Return the [x, y] coordinate for the center point of the cell that contains the specified text.  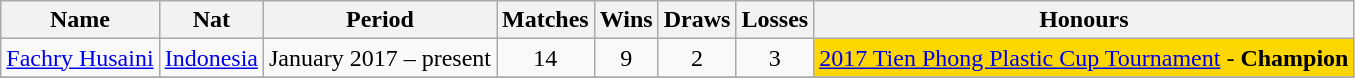
Wins [626, 20]
Matches [545, 20]
2 [697, 58]
2017 Tien Phong Plastic Cup Tournament - Champion [1084, 58]
14 [545, 58]
Honours [1084, 20]
Fachry Husaini [80, 58]
Name [80, 20]
January 2017 – present [380, 58]
Indonesia [211, 58]
Draws [697, 20]
Period [380, 20]
3 [775, 58]
Nat [211, 20]
9 [626, 58]
Losses [775, 20]
